Detect which cell encompasses the target text, then output its [x, y] center coordinate. 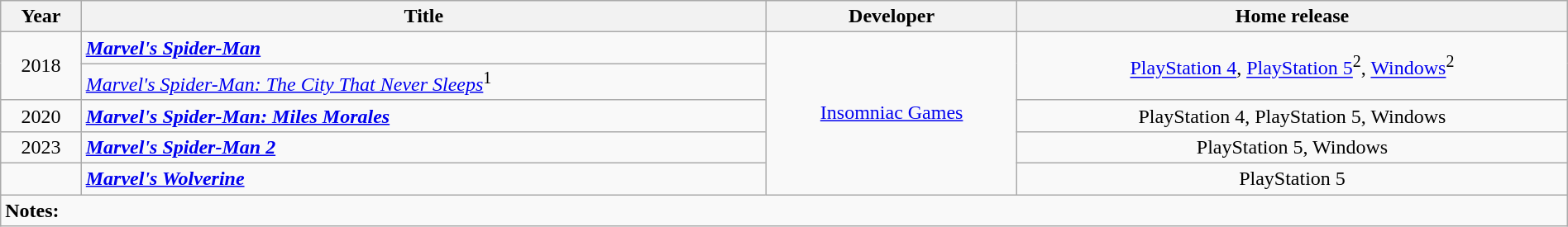
Marvel's Spider-Man [423, 48]
2020 [41, 116]
2023 [41, 147]
Notes: [784, 210]
Developer [892, 17]
Marvel's Spider-Man 2 [423, 147]
PlayStation 4, PlayStation 5, Windows [1293, 116]
PlayStation 4, PlayStation 52, Windows2 [1293, 66]
2018 [41, 66]
Home release [1293, 17]
PlayStation 5, Windows [1293, 147]
PlayStation 5 [1293, 179]
Insomniac Games [892, 114]
Marvel's Wolverine [423, 179]
Marvel's Spider-Man: Miles Morales [423, 116]
Year [41, 17]
Marvel's Spider-Man: The City That Never Sleeps1 [423, 83]
Title [423, 17]
